Determine the [X, Y] coordinate at the center of the cell enclosing the given text.  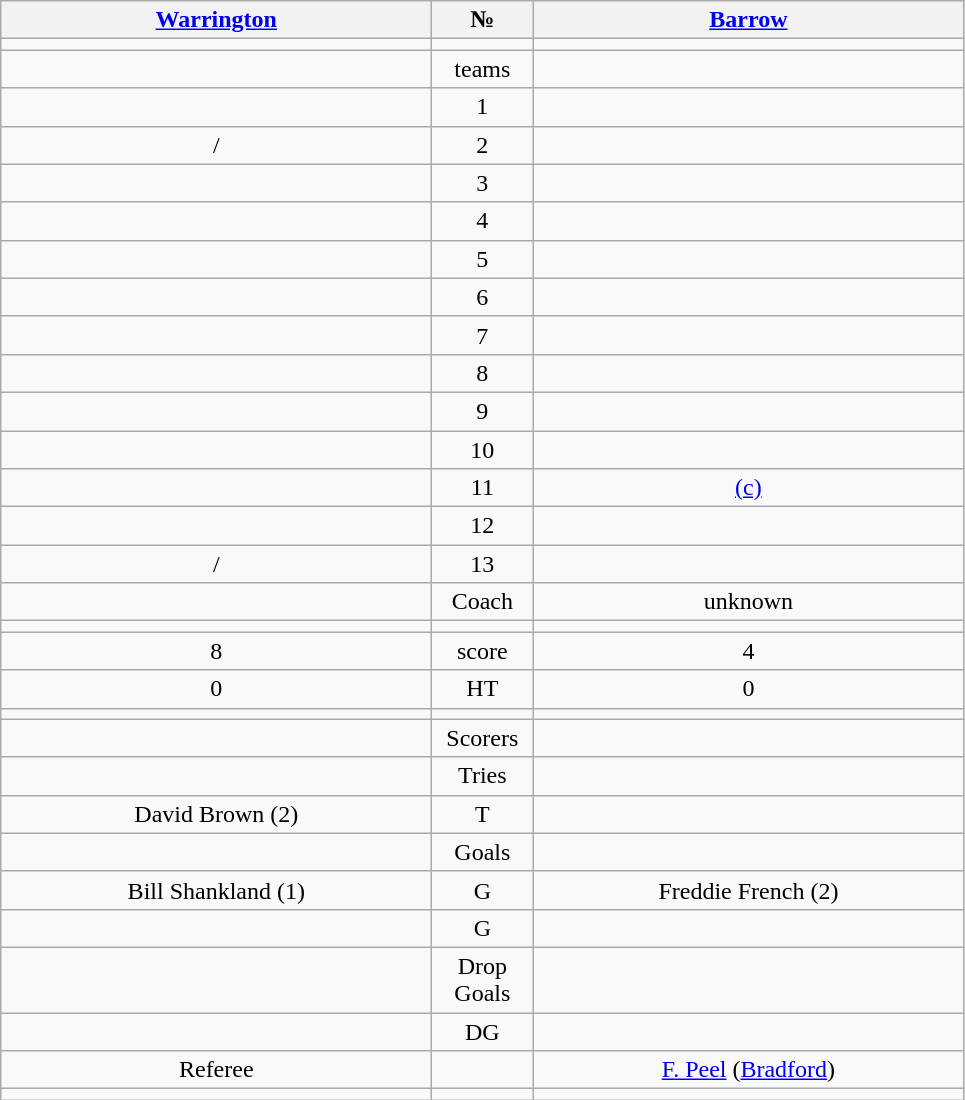
9 [482, 411]
Referee [216, 1070]
T [482, 814]
HT [482, 689]
Freddie French (2) [748, 890]
DG [482, 1031]
6 [482, 297]
Warrington [216, 20]
Barrow [748, 20]
11 [482, 488]
№ [482, 20]
(c) [748, 488]
teams [482, 69]
3 [482, 183]
1 [482, 107]
Coach [482, 602]
F. Peel (Bradford) [748, 1070]
Tries [482, 776]
2 [482, 145]
Goals [482, 852]
Drop Goals [482, 980]
unknown [748, 602]
David Brown (2) [216, 814]
12 [482, 526]
Scorers [482, 738]
Bill Shankland (1) [216, 890]
10 [482, 449]
13 [482, 564]
5 [482, 259]
7 [482, 335]
score [482, 651]
